Detect which cell encompasses the target text, then output its (x, y) center coordinate. 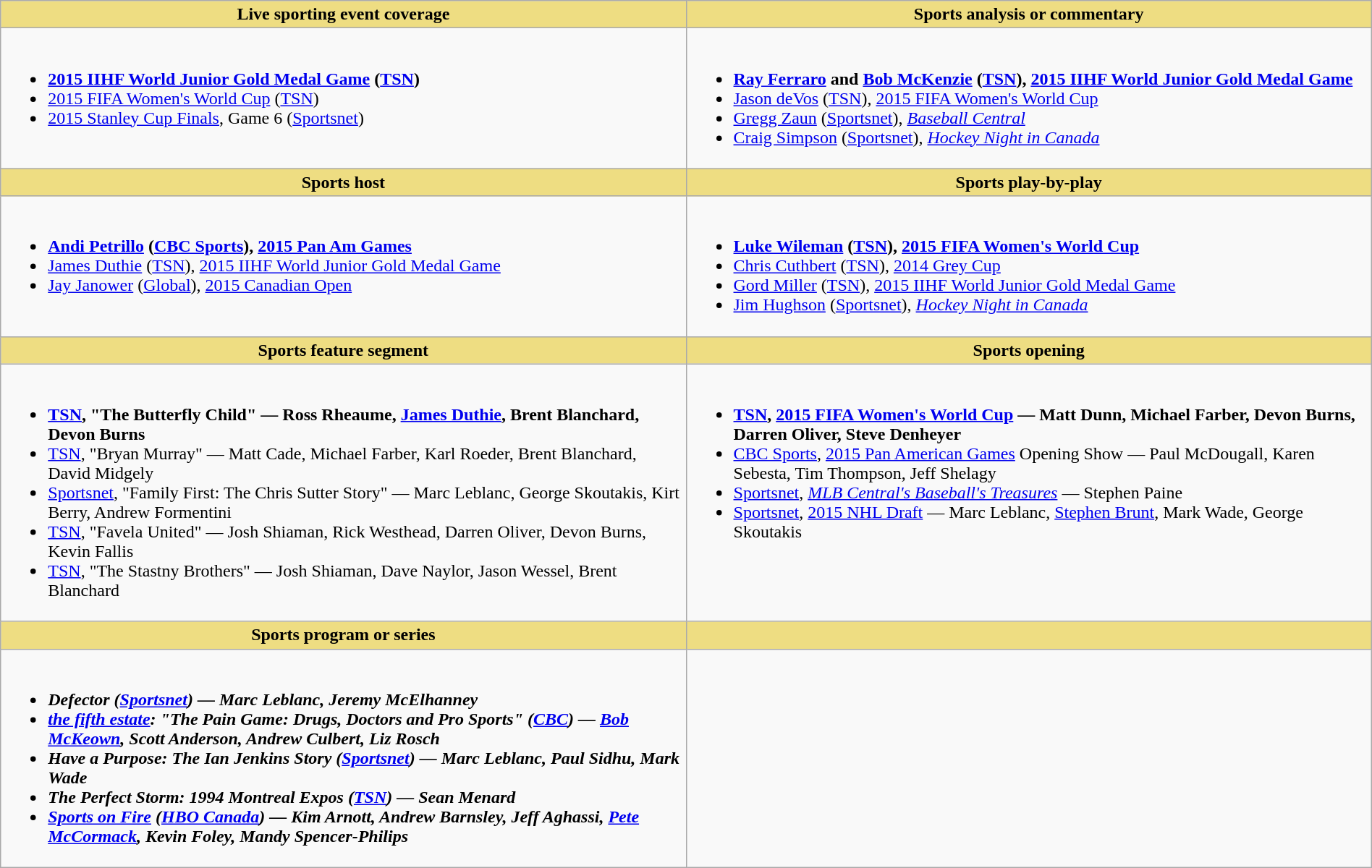
Sports host (343, 182)
Andi Petrillo (CBC Sports), 2015 Pan Am GamesJames Duthie (TSN), 2015 IIHF World Junior Gold Medal GameJay Janower (Global), 2015 Canadian Open (343, 266)
Sports opening (1029, 350)
Sports analysis or commentary (1029, 14)
Sports program or series (343, 635)
Sports feature segment (343, 350)
Sports play-by-play (1029, 182)
Live sporting event coverage (343, 14)
2015 IIHF World Junior Gold Medal Game (TSN)2015 FIFA Women's World Cup (TSN)2015 Stanley Cup Finals, Game 6 (Sportsnet) (343, 98)
